From the cell containing the given text, extract its center point as (X, Y) coordinate. 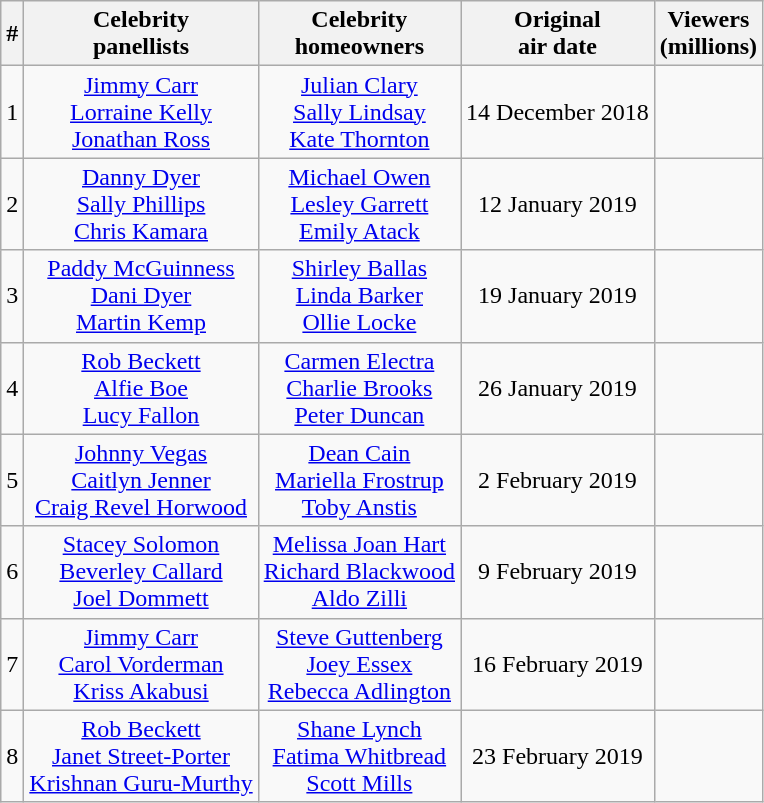
6 (12, 572)
Jimmy CarrCarol VordermanKriss Akabusi (141, 664)
5 (12, 480)
3 (12, 296)
Danny DyerSally PhillipsChris Kamara (141, 204)
19 January 2019 (558, 296)
23 February 2019 (558, 756)
16 February 2019 (558, 664)
Dean CainMariella FrostrupToby Anstis (359, 480)
Viewers(millions) (708, 34)
8 (12, 756)
Celebritypanellists (141, 34)
1 (12, 112)
# (12, 34)
Steve GuttenbergJoey EssexRebecca Adlington (359, 664)
Stacey SolomonBeverley CallardJoel Dommett (141, 572)
Celebrityhomeowners (359, 34)
Jimmy CarrLorraine KellyJonathan Ross (141, 112)
26 January 2019 (558, 388)
Johnny VegasCaitlyn JennerCraig Revel Horwood (141, 480)
Melissa Joan HartRichard BlackwoodAldo Zilli (359, 572)
7 (12, 664)
Originalair date (558, 34)
Rob BeckettJanet Street-PorterKrishnan Guru-Murthy (141, 756)
Carmen ElectraCharlie BrooksPeter Duncan (359, 388)
Julian ClarySally LindsayKate Thornton (359, 112)
12 January 2019 (558, 204)
2 February 2019 (558, 480)
Paddy McGuinnessDani DyerMartin Kemp (141, 296)
14 December 2018 (558, 112)
Shirley BallasLinda BarkerOllie Locke (359, 296)
4 (12, 388)
Rob BeckettAlfie BoeLucy Fallon (141, 388)
Michael OwenLesley GarrettEmily Atack (359, 204)
2 (12, 204)
Shane LynchFatima WhitbreadScott Mills (359, 756)
9 February 2019 (558, 572)
